Capture the cell that displays the provided text and extract its [X, Y] central coordinate. 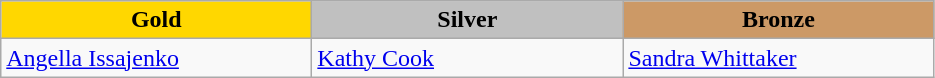
Gold [156, 20]
Silver [468, 20]
Sandra Whittaker [778, 58]
Kathy Cook [468, 58]
Bronze [778, 20]
Angella Issajenko [156, 58]
